Output the [x, y] coordinate of the center of the cell containing the given text.  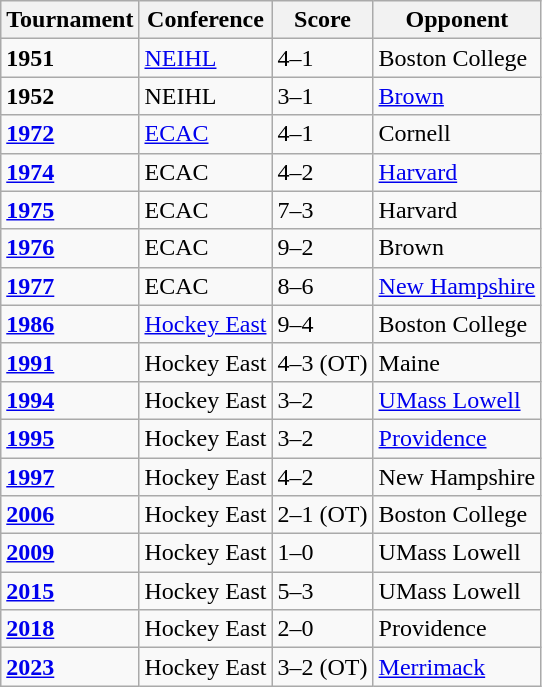
1974 [70, 172]
Cornell [457, 134]
1986 [70, 324]
2015 [70, 591]
4–3 (OT) [322, 362]
1991 [70, 362]
Opponent [457, 20]
9–2 [322, 248]
Tournament [70, 20]
7–3 [322, 210]
1951 [70, 58]
1–0 [322, 553]
8–6 [322, 286]
1995 [70, 438]
1976 [70, 248]
1977 [70, 286]
2023 [70, 667]
Conference [206, 20]
2006 [70, 515]
9–4 [322, 324]
3–2 (OT) [322, 667]
Merrimack [457, 667]
1994 [70, 400]
1997 [70, 477]
Maine [457, 362]
1952 [70, 96]
3–1 [322, 96]
2–1 (OT) [322, 515]
5–3 [322, 591]
2009 [70, 553]
2–0 [322, 629]
2018 [70, 629]
1972 [70, 134]
Score [322, 20]
1975 [70, 210]
